Provide the (X, Y) coordinate of the cell's center where the given text is located.  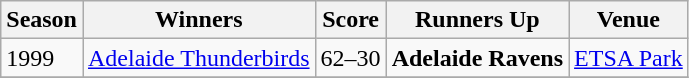
Season (42, 20)
Adelaide Thunderbirds (198, 58)
Score (350, 20)
Venue (629, 20)
Winners (198, 20)
ETSA Park (629, 58)
Runners Up (477, 20)
Adelaide Ravens (477, 58)
1999 (42, 58)
62–30 (350, 58)
